For the text-containing cell, return its midpoint in [x, y] coordinate format. 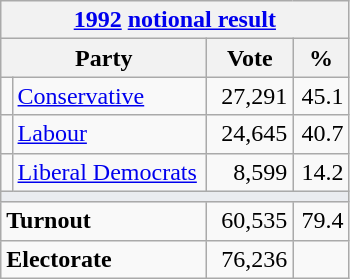
60,535 [250, 221]
79.4 [321, 221]
76,236 [250, 259]
Party [104, 58]
1992 notional result [175, 20]
Vote [250, 58]
Electorate [104, 259]
45.1 [321, 96]
% [321, 58]
14.2 [321, 172]
Conservative [110, 96]
8,599 [250, 172]
Turnout [104, 221]
Liberal Democrats [110, 172]
Labour [110, 134]
40.7 [321, 134]
27,291 [250, 96]
24,645 [250, 134]
